Extract the [x, y] coordinate from the center of the cell holding the provided text.  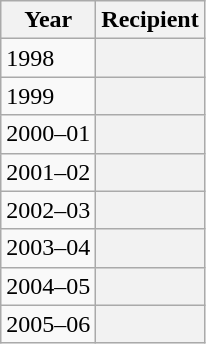
2002–03 [48, 210]
1999 [48, 96]
1998 [48, 58]
2005–06 [48, 324]
2004–05 [48, 286]
Year [48, 20]
Recipient [150, 20]
2000–01 [48, 134]
2001–02 [48, 172]
2003–04 [48, 248]
